Capture the cell that displays the provided text and extract its (x, y) central coordinate. 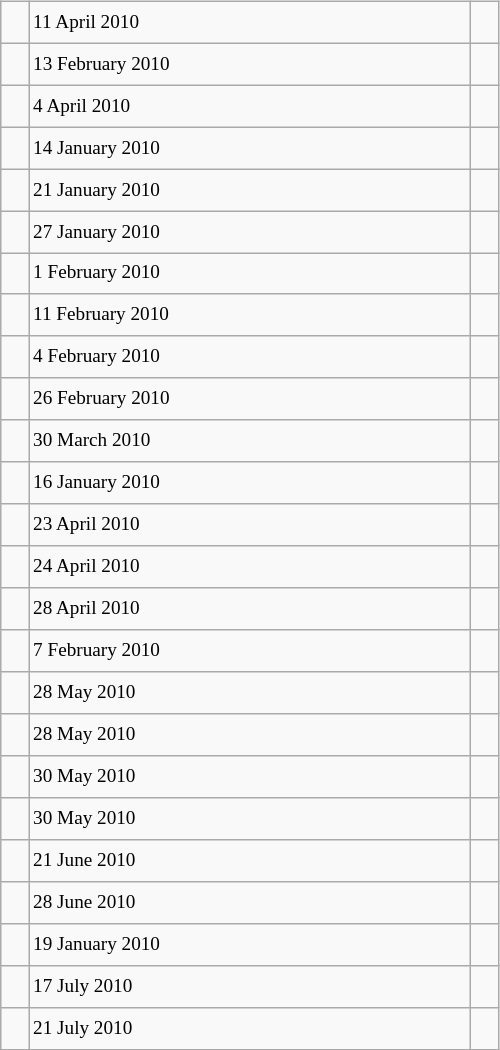
21 January 2010 (249, 190)
19 January 2010 (249, 944)
23 April 2010 (249, 525)
7 February 2010 (249, 651)
24 April 2010 (249, 567)
21 June 2010 (249, 861)
4 April 2010 (249, 106)
28 June 2010 (249, 902)
30 March 2010 (249, 441)
11 April 2010 (249, 22)
28 April 2010 (249, 609)
4 February 2010 (249, 357)
1 February 2010 (249, 274)
13 February 2010 (249, 64)
14 January 2010 (249, 148)
16 January 2010 (249, 483)
27 January 2010 (249, 232)
26 February 2010 (249, 399)
11 February 2010 (249, 315)
17 July 2010 (249, 986)
21 July 2010 (249, 1028)
